Locate the cell with the specified text and output its (x, y) center coordinate. 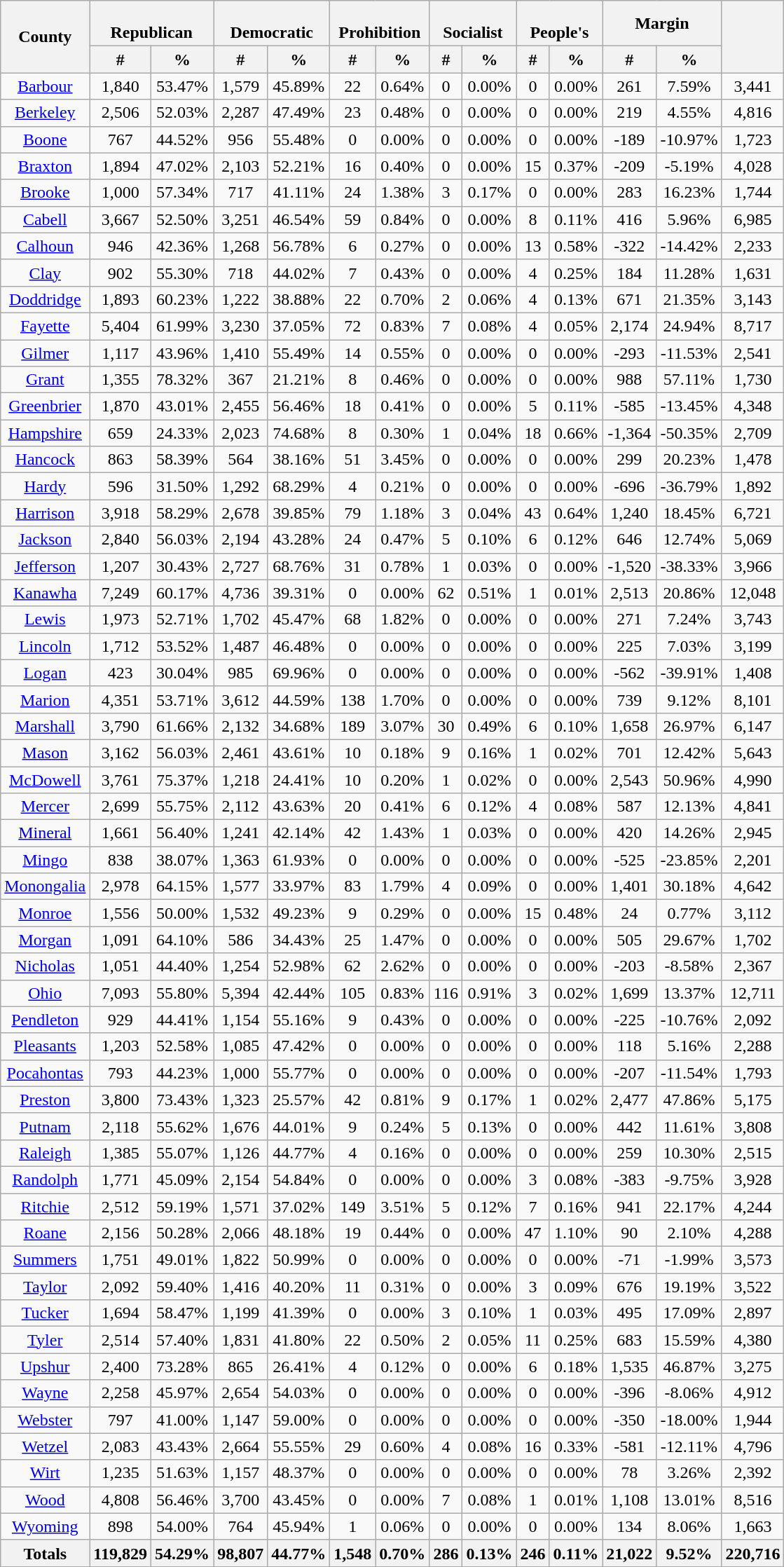
26.97% (689, 726)
-10.97% (689, 139)
1,822 (241, 1260)
1,548 (353, 1553)
0.50% (402, 1340)
2,513 (629, 593)
423 (121, 673)
793 (121, 1073)
Clay (45, 273)
2,023 (241, 433)
Ohio (45, 993)
4,808 (121, 1500)
12.42% (689, 753)
12,711 (752, 993)
1.18% (402, 513)
Pendleton (45, 1020)
83 (353, 887)
1,973 (121, 620)
5,404 (121, 326)
2,514 (121, 1340)
3,441 (752, 86)
Morgan (45, 940)
3,808 (752, 1126)
3.07% (402, 726)
0.81% (402, 1100)
Fayette (45, 326)
Nicholas (45, 966)
0.46% (402, 380)
1,355 (121, 380)
3,112 (752, 913)
Berkeley (45, 113)
505 (629, 940)
246 (532, 1553)
Mineral (45, 833)
44.01% (298, 1126)
Jackson (45, 540)
Barbour (45, 86)
Pocahontas (45, 1073)
3.51% (402, 1206)
1,222 (241, 299)
9.52% (689, 1553)
-189 (629, 139)
73.43% (182, 1100)
3,790 (121, 726)
2,699 (121, 807)
1,831 (241, 1340)
0.77% (689, 913)
55.48% (298, 139)
1,712 (121, 646)
988 (629, 380)
13.37% (689, 993)
1,408 (752, 673)
1,235 (121, 1473)
4,841 (752, 807)
59.40% (182, 1287)
50.28% (182, 1233)
261 (629, 86)
Boone (45, 139)
64.15% (182, 887)
2,132 (241, 726)
24.33% (182, 433)
2,978 (121, 887)
30.43% (182, 566)
118 (629, 1046)
3,667 (121, 219)
2,477 (629, 1100)
Wetzel (45, 1446)
Socialist (473, 24)
1,416 (241, 1287)
1,771 (121, 1179)
Lewis (45, 620)
902 (121, 273)
98,807 (241, 1553)
Tyler (45, 1340)
5,175 (752, 1100)
50.96% (689, 780)
-207 (629, 1073)
58.29% (182, 513)
Wood (45, 1500)
12.13% (689, 807)
11.28% (689, 273)
47 (532, 1233)
75.37% (182, 780)
985 (241, 673)
0.66% (576, 433)
929 (121, 1020)
2,066 (241, 1233)
26.41% (298, 1367)
2,367 (752, 966)
1.10% (576, 1233)
1.79% (402, 887)
Wyoming (45, 1526)
3,162 (121, 753)
0.49% (489, 726)
22.17% (689, 1206)
29 (353, 1446)
52.58% (182, 1046)
1,631 (752, 273)
Brooke (45, 193)
30.18% (689, 887)
420 (629, 833)
57.11% (689, 380)
58.39% (182, 460)
1,487 (241, 646)
Summers (45, 1260)
61.66% (182, 726)
2,112 (241, 807)
46.87% (689, 1367)
County (45, 36)
701 (629, 753)
838 (121, 860)
60.23% (182, 299)
78.32% (182, 380)
767 (121, 139)
4.55% (689, 113)
3,573 (752, 1260)
0.29% (402, 913)
54.29% (182, 1553)
Roane (45, 1233)
5,394 (241, 993)
0.21% (402, 486)
-9.75% (689, 1179)
646 (629, 540)
1,241 (241, 833)
149 (353, 1206)
43.45% (298, 1500)
1,240 (629, 513)
1,892 (752, 486)
30.04% (182, 673)
1,658 (629, 726)
3,743 (752, 620)
1,117 (121, 353)
20 (353, 807)
0.40% (402, 166)
-8.58% (689, 966)
0.27% (402, 246)
4,028 (752, 166)
-38.33% (689, 566)
52.21% (298, 166)
50.99% (298, 1260)
4,796 (752, 1446)
-8.06% (689, 1393)
283 (629, 193)
2,543 (629, 780)
5.96% (689, 219)
1,532 (241, 913)
271 (629, 620)
55.80% (182, 993)
2,664 (241, 1446)
1,218 (241, 780)
38.07% (182, 860)
46.48% (298, 646)
53.47% (182, 86)
55.07% (182, 1153)
Upshur (45, 1367)
586 (241, 940)
Marion (45, 699)
2,455 (241, 406)
56.40% (182, 833)
4,244 (752, 1206)
3,251 (241, 219)
21.21% (298, 380)
3,700 (241, 1500)
Tucker (45, 1313)
13.01% (689, 1500)
1,385 (121, 1153)
10.30% (689, 1153)
1,199 (241, 1313)
2,512 (121, 1206)
4,816 (752, 113)
764 (241, 1526)
1.38% (402, 193)
25.57% (298, 1100)
1,203 (121, 1046)
119,829 (121, 1553)
42.14% (298, 833)
941 (629, 1206)
48.37% (298, 1473)
Hancock (45, 460)
12,048 (752, 593)
1.82% (402, 620)
-585 (629, 406)
2,103 (241, 166)
-11.54% (689, 1073)
47.86% (689, 1100)
1,108 (629, 1500)
55.55% (298, 1446)
12.74% (689, 540)
-293 (629, 353)
1,663 (752, 1526)
1,723 (752, 139)
Harrison (45, 513)
-203 (629, 966)
30 (446, 726)
Mercer (45, 807)
56.78% (298, 246)
48.18% (298, 1233)
0.55% (402, 353)
54.00% (182, 1526)
1,157 (241, 1473)
0.51% (489, 593)
956 (241, 139)
18.45% (689, 513)
898 (121, 1526)
189 (353, 726)
-1,364 (629, 433)
0.60% (402, 1446)
2,727 (241, 566)
49.23% (298, 913)
-696 (629, 486)
1,894 (121, 166)
-39.91% (689, 673)
Mingo (45, 860)
3,143 (752, 299)
15.59% (689, 1340)
34.68% (298, 726)
73.28% (182, 1367)
1,535 (629, 1367)
3,761 (121, 780)
Cabell (45, 219)
1,661 (121, 833)
-581 (629, 1446)
Gilmer (45, 353)
Randolph (45, 1179)
69.96% (298, 673)
41.00% (182, 1420)
1,751 (121, 1260)
1,676 (241, 1126)
59.00% (298, 1420)
40.20% (298, 1287)
-322 (629, 246)
1,154 (241, 1020)
Calhoun (45, 246)
1,556 (121, 913)
-71 (629, 1260)
68.76% (298, 566)
90 (629, 1233)
1,840 (121, 86)
2,154 (241, 1179)
16.23% (689, 193)
0.44% (402, 1233)
564 (241, 460)
21.35% (689, 299)
219 (629, 113)
1,207 (121, 566)
Logan (45, 673)
1,699 (629, 993)
797 (121, 1420)
49.01% (182, 1260)
6,721 (752, 513)
43.61% (298, 753)
138 (353, 699)
59 (353, 219)
38.88% (298, 299)
0.91% (489, 993)
5,069 (752, 540)
Raleigh (45, 1153)
39.31% (298, 593)
38.16% (298, 460)
43 (532, 513)
2,678 (241, 513)
5.16% (689, 1046)
0.47% (402, 540)
24.41% (298, 780)
1,478 (752, 460)
2.10% (689, 1233)
367 (241, 380)
1,893 (121, 299)
4,736 (241, 593)
105 (353, 993)
2,840 (121, 540)
58.47% (182, 1313)
495 (629, 1313)
0.37% (576, 166)
220,716 (752, 1553)
43.96% (182, 353)
55.77% (298, 1073)
1,085 (241, 1046)
4,990 (752, 780)
44.59% (298, 699)
671 (629, 299)
2,897 (752, 1313)
739 (629, 699)
1,694 (121, 1313)
Hampshire (45, 433)
37.05% (298, 326)
19 (353, 1233)
7,249 (121, 593)
Putnam (45, 1126)
2,654 (241, 1393)
2,233 (752, 246)
Totals (45, 1553)
21,022 (629, 1553)
1,363 (241, 860)
Hardy (45, 486)
134 (629, 1526)
3,800 (121, 1100)
2,287 (241, 113)
44.23% (182, 1073)
13 (532, 246)
33.97% (298, 887)
116 (446, 993)
1,944 (752, 1420)
2,118 (121, 1126)
57.34% (182, 193)
14 (353, 353)
2,174 (629, 326)
41.11% (298, 193)
184 (629, 273)
34.43% (298, 940)
Margin (662, 24)
Pleasants (45, 1046)
Prohibition (380, 24)
1,323 (241, 1100)
-225 (629, 1020)
11.61% (689, 1126)
7.59% (689, 86)
0.24% (402, 1126)
Monongalia (45, 887)
3,612 (241, 699)
-1.99% (689, 1260)
4,380 (752, 1340)
-350 (629, 1420)
20.86% (689, 593)
0.31% (402, 1287)
0.20% (402, 780)
1,051 (121, 966)
1,126 (241, 1153)
-18.00% (689, 1420)
43.43% (182, 1446)
23 (353, 113)
2,541 (752, 353)
45.97% (182, 1393)
1,401 (629, 887)
39.85% (298, 513)
1,870 (121, 406)
17.09% (689, 1313)
1,744 (752, 193)
3,199 (752, 646)
53.52% (182, 646)
64.10% (182, 940)
3,918 (121, 513)
0.84% (402, 219)
-13.45% (689, 406)
3.26% (689, 1473)
19.19% (689, 1287)
-23.85% (689, 860)
2,156 (121, 1233)
Braxton (45, 166)
37.02% (298, 1206)
Wirt (45, 1473)
Lincoln (45, 646)
54.03% (298, 1393)
2,400 (121, 1367)
Doddridge (45, 299)
44.40% (182, 966)
Marshall (45, 726)
-14.42% (689, 246)
-10.76% (689, 1020)
0.30% (402, 433)
-11.53% (689, 353)
-562 (629, 673)
442 (629, 1126)
659 (121, 433)
-36.79% (689, 486)
8,101 (752, 699)
14.26% (689, 833)
55.75% (182, 807)
Kanawha (45, 593)
52.98% (298, 966)
68.29% (298, 486)
286 (446, 1553)
1,410 (241, 353)
Wayne (45, 1393)
Webster (45, 1420)
2,945 (752, 833)
8,717 (752, 326)
45.89% (298, 86)
3,928 (752, 1179)
Jefferson (45, 566)
718 (241, 273)
44.02% (298, 273)
9.12% (689, 699)
51 (353, 460)
45.94% (298, 1526)
8,516 (752, 1500)
3,230 (241, 326)
1,292 (241, 486)
2.62% (402, 966)
2,194 (241, 540)
259 (629, 1153)
Monroe (45, 913)
31 (353, 566)
4,642 (752, 887)
7,093 (121, 993)
2,201 (752, 860)
-1,520 (629, 566)
24.94% (689, 326)
2,461 (241, 753)
4,351 (121, 699)
72 (353, 326)
676 (629, 1287)
45.09% (182, 1179)
683 (629, 1340)
3.45% (402, 460)
-209 (629, 166)
299 (629, 460)
2,258 (121, 1393)
1,577 (241, 887)
3,522 (752, 1287)
55.16% (298, 1020)
1,579 (241, 86)
2,709 (752, 433)
0.33% (576, 1446)
0.78% (402, 566)
5,643 (752, 753)
-383 (629, 1179)
Greenbrier (45, 406)
61.99% (182, 326)
Republican (151, 24)
Grant (45, 380)
61.93% (298, 860)
946 (121, 246)
45.47% (298, 620)
2,515 (752, 1153)
42.36% (182, 246)
51.63% (182, 1473)
717 (241, 193)
7.24% (689, 620)
6,147 (752, 726)
1,793 (752, 1073)
1,147 (241, 1420)
1,254 (241, 966)
52.50% (182, 219)
3,966 (752, 566)
55.30% (182, 273)
43.63% (298, 807)
Preston (45, 1100)
-5.19% (689, 166)
55.62% (182, 1126)
43.28% (298, 540)
8.06% (689, 1526)
1.43% (402, 833)
-525 (629, 860)
52.03% (182, 113)
44.41% (182, 1020)
79 (353, 513)
4,288 (752, 1233)
2,288 (752, 1046)
587 (629, 807)
55.49% (298, 353)
41.39% (298, 1313)
0.58% (576, 246)
-50.35% (689, 433)
2,083 (121, 1446)
596 (121, 486)
46.54% (298, 219)
2,506 (121, 113)
59.19% (182, 1206)
47.02% (182, 166)
60.17% (182, 593)
1,268 (241, 246)
Taylor (45, 1287)
43.01% (182, 406)
41.80% (298, 1340)
50.00% (182, 913)
74.68% (298, 433)
44.52% (182, 139)
25 (353, 940)
People's (559, 24)
1.47% (402, 940)
1,091 (121, 940)
3,275 (752, 1367)
78 (629, 1473)
4,912 (752, 1393)
42.44% (298, 993)
4,348 (752, 406)
1,730 (752, 380)
31.50% (182, 486)
1,571 (241, 1206)
20.23% (689, 460)
47.42% (298, 1046)
865 (241, 1367)
-12.11% (689, 1446)
2,392 (752, 1473)
863 (121, 460)
68 (353, 620)
53.71% (182, 699)
McDowell (45, 780)
47.49% (298, 113)
Mason (45, 753)
Ritchie (45, 1206)
-396 (629, 1393)
54.84% (298, 1179)
6,985 (752, 219)
225 (629, 646)
52.71% (182, 620)
57.40% (182, 1340)
7.03% (689, 646)
Democratic (272, 24)
416 (629, 219)
29.67% (689, 940)
1.70% (402, 699)
